Output the [X, Y] coordinate of the center of the cell containing the given text.  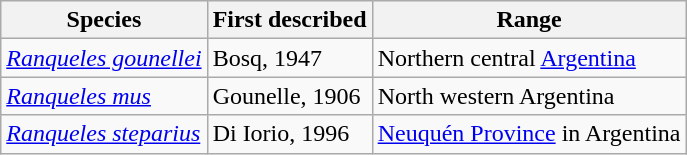
Di Iorio, 1996 [290, 134]
Ranqueles gounellei [104, 58]
Northern central Argentina [529, 58]
Bosq, 1947 [290, 58]
Gounelle, 1906 [290, 96]
Ranqueles mus [104, 96]
First described [290, 20]
North western Argentina [529, 96]
Neuquén Province in Argentina [529, 134]
Species [104, 20]
Range [529, 20]
Ranqueles steparius [104, 134]
